Search for the cell housing the specified text and yield its (x, y) center coordinate. 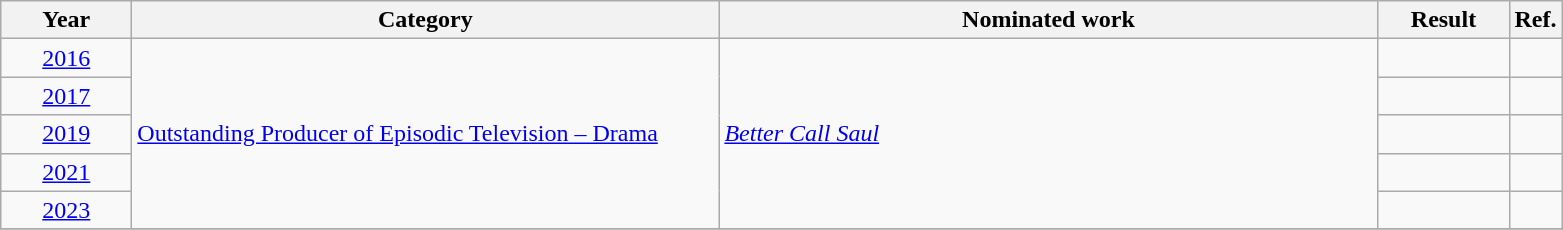
2019 (66, 134)
2017 (66, 96)
Nominated work (1048, 20)
Result (1444, 20)
2016 (66, 58)
Outstanding Producer of Episodic Television – Drama (426, 134)
2021 (66, 172)
Better Call Saul (1048, 134)
Category (426, 20)
Ref. (1536, 20)
Year (66, 20)
2023 (66, 210)
